Search for the cell housing the specified text and yield its [x, y] center coordinate. 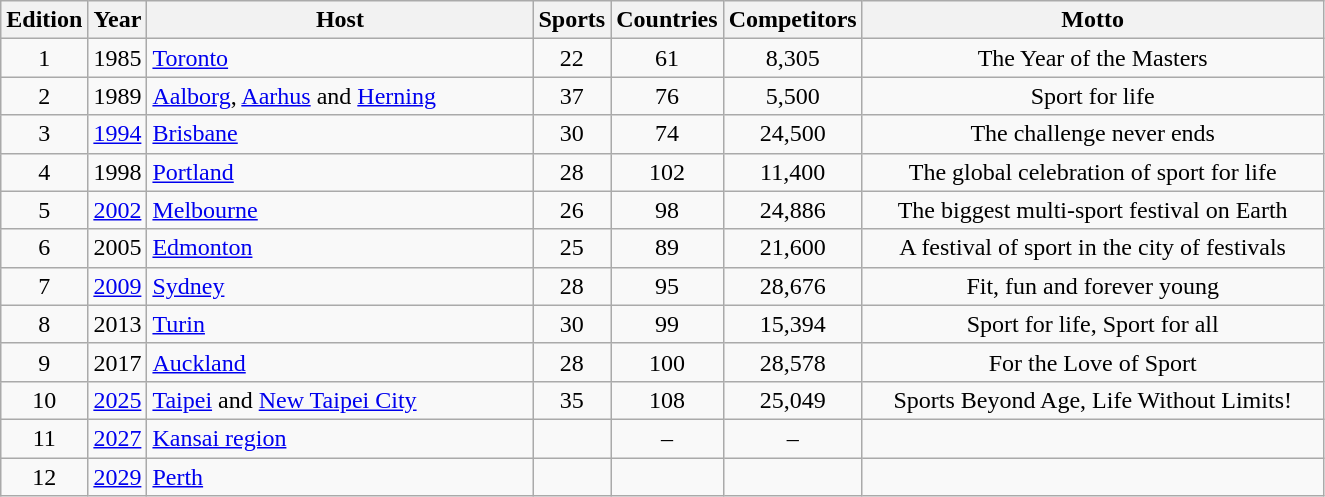
24,500 [792, 134]
For the Love of Sport [1092, 362]
102 [667, 172]
10 [44, 400]
1989 [118, 96]
Turin [340, 324]
2029 [118, 477]
Auckland [340, 362]
4 [44, 172]
21,600 [792, 248]
Perth [340, 477]
1994 [118, 134]
A festival of sport in the city of festivals [1092, 248]
The global celebration of sport for life [1092, 172]
Motto [1092, 20]
Toronto [340, 58]
1998 [118, 172]
12 [44, 477]
37 [572, 96]
The biggest multi-sport festival on Earth [1092, 210]
2005 [118, 248]
25,049 [792, 400]
Year [118, 20]
2027 [118, 438]
Edition [44, 20]
2013 [118, 324]
25 [572, 248]
3 [44, 134]
26 [572, 210]
11,400 [792, 172]
89 [667, 248]
Sydney [340, 286]
Taipei and New Taipei City [340, 400]
2009 [118, 286]
Sport for life [1092, 96]
Fit, fun and forever young [1092, 286]
Kansai region [340, 438]
95 [667, 286]
Edmonton [340, 248]
1985 [118, 58]
74 [667, 134]
Aalborg, Aarhus and Herning [340, 96]
Portland [340, 172]
35 [572, 400]
2002 [118, 210]
24,886 [792, 210]
Host [340, 20]
Brisbane [340, 134]
Sports [572, 20]
76 [667, 96]
Melbourne [340, 210]
100 [667, 362]
98 [667, 210]
8 [44, 324]
11 [44, 438]
5,500 [792, 96]
8,305 [792, 58]
108 [667, 400]
Sports Beyond Age, Life Without Limits! [1092, 400]
28,676 [792, 286]
22 [572, 58]
5 [44, 210]
Sport for life, Sport for all [1092, 324]
9 [44, 362]
2025 [118, 400]
28,578 [792, 362]
99 [667, 324]
2 [44, 96]
6 [44, 248]
Competitors [792, 20]
2017 [118, 362]
1 [44, 58]
7 [44, 286]
61 [667, 58]
The challenge never ends [1092, 134]
The Year of the Masters [1092, 58]
Countries [667, 20]
15,394 [792, 324]
